Provide the [X, Y] coordinate of the cell's center where the given text is located.  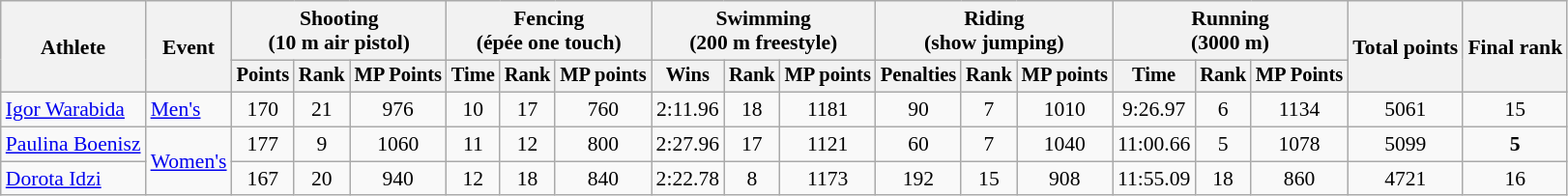
Total points [1406, 46]
Women's [189, 162]
Riding(show jumping) [994, 31]
2:11.96 [688, 110]
1040 [1065, 145]
60 [918, 145]
21 [322, 110]
5099 [1406, 145]
Dorota Idzi [73, 179]
Penalties [918, 76]
1010 [1065, 110]
90 [918, 110]
Wins [688, 76]
840 [603, 179]
976 [398, 110]
Points [263, 76]
Fencing(épée one touch) [549, 31]
2:27.96 [688, 145]
Athlete [73, 46]
20 [322, 179]
Paulina Boenisz [73, 145]
5061 [1406, 110]
Swimming(200 m freestyle) [764, 31]
4721 [1406, 179]
860 [1299, 179]
8 [752, 179]
Igor Warabida [73, 110]
11 [474, 145]
Final rank [1515, 46]
2:22.78 [688, 179]
170 [263, 110]
1134 [1299, 110]
11:55.09 [1154, 179]
908 [1065, 179]
9:26.97 [1154, 110]
Running(3000 m) [1230, 31]
1181 [828, 110]
760 [603, 110]
1121 [828, 145]
1173 [828, 179]
16 [1515, 179]
6 [1223, 110]
9 [322, 145]
Men's [189, 110]
177 [263, 145]
1078 [1299, 145]
1060 [398, 145]
Shooting(10 m air pistol) [339, 31]
10 [474, 110]
940 [398, 179]
167 [263, 179]
Event [189, 46]
11:00.66 [1154, 145]
192 [918, 179]
800 [603, 145]
